For the text-containing cell, return its midpoint in [x, y] coordinate format. 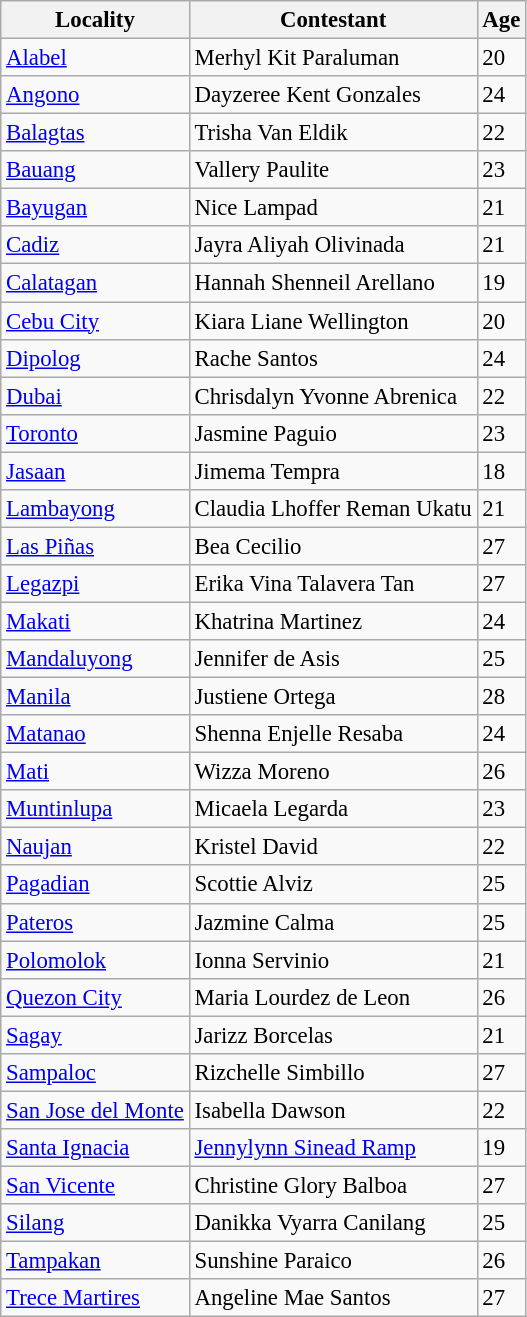
Jasaan [95, 471]
Pagadian [95, 885]
Angono [95, 95]
Dubai [95, 396]
Trisha Van Eldik [333, 133]
San Jose del Monte [95, 1110]
Alabel [95, 58]
Trece Martires [95, 1298]
Sunshine Paraico [333, 1261]
Bayugan [95, 208]
Christine Glory Balboa [333, 1185]
Makati [95, 621]
Micaela Legarda [333, 809]
Claudia Lhoffer Reman Ukatu [333, 509]
Sagay [95, 1035]
Age [502, 20]
Jennylynn Sinead Ramp [333, 1148]
Quezon City [95, 997]
Silang [95, 1223]
Toronto [95, 433]
Maria Lourdez de Leon [333, 997]
Balagtas [95, 133]
Erika Vina Talavera Tan [333, 584]
Matanao [95, 734]
Rache Santos [333, 358]
Las Piñas [95, 546]
Ionna Servinio [333, 960]
Dipolog [95, 358]
Chrisdalyn Yvonne Abrenica [333, 396]
Bauang [95, 170]
Muntinlupa [95, 809]
Mati [95, 772]
Vallery Paulite [333, 170]
Tampakan [95, 1261]
Jasmine Paguio [333, 433]
Cebu City [95, 321]
Jimema Tempra [333, 471]
Calatagan [95, 283]
Jayra Aliyah Olivinada [333, 245]
Santa Ignacia [95, 1148]
Dayzeree Kent Gonzales [333, 95]
Merhyl Kit Paraluman [333, 58]
Cadiz [95, 245]
Locality [95, 20]
Rizchelle Simbillo [333, 1073]
Jennifer de Asis [333, 659]
Manila [95, 697]
Pateros [95, 922]
Lambayong [95, 509]
Sampaloc [95, 1073]
Contestant [333, 20]
Polomolok [95, 960]
Isabella Dawson [333, 1110]
Hannah Shenneil Arellano [333, 283]
Kristel David [333, 847]
18 [502, 471]
Angeline Mae Santos [333, 1298]
Khatrina Martinez [333, 621]
Nice Lampad [333, 208]
Naujan [95, 847]
Jazmine Calma [333, 922]
Scottie Alviz [333, 885]
Danikka Vyarra Canilang [333, 1223]
Shenna Enjelle Resaba [333, 734]
Bea Cecilio [333, 546]
Kiara Liane Wellington [333, 321]
San Vicente [95, 1185]
Justiene Ortega [333, 697]
Jarizz Borcelas [333, 1035]
28 [502, 697]
Mandaluyong [95, 659]
Wizza Moreno [333, 772]
Legazpi [95, 584]
